Output the [X, Y] coordinate of the center of the cell containing the given text.  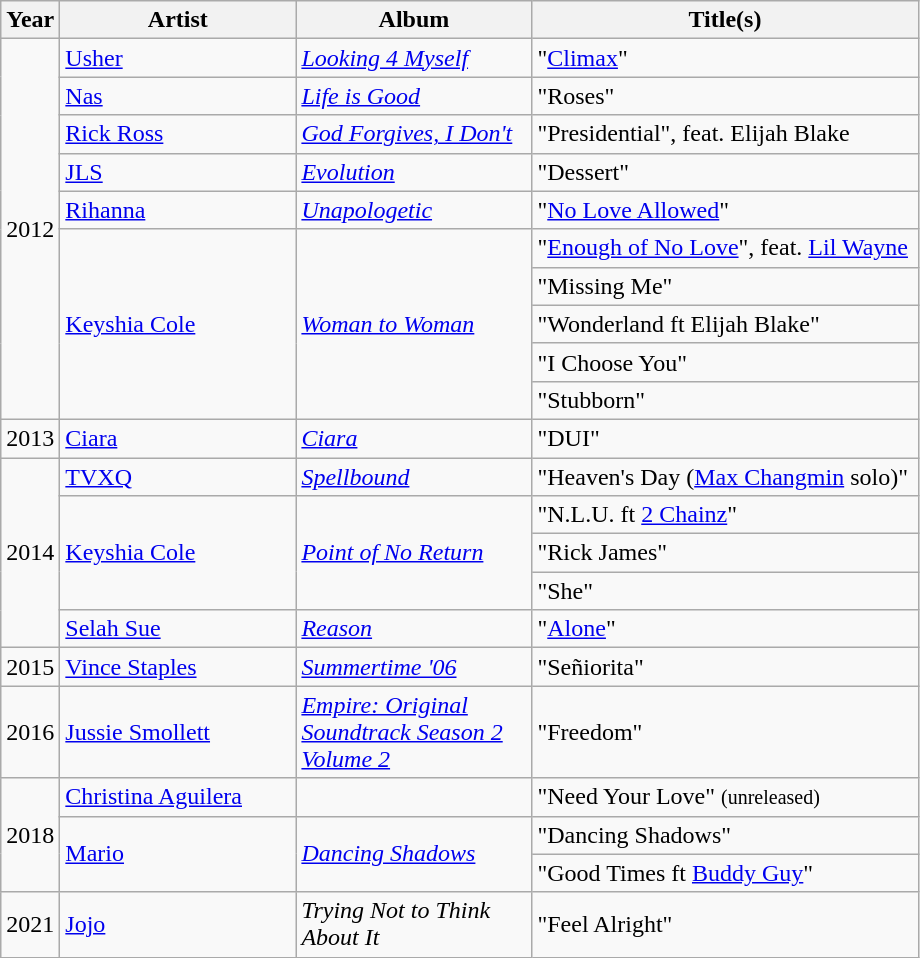
"Rick James" [725, 553]
Usher [178, 58]
"Enough of No Love", feat. Lil Wayne [725, 248]
2013 [30, 438]
Year [30, 20]
"Dancing Shadows" [725, 835]
Evolution [414, 172]
2021 [30, 924]
Mario [178, 854]
"Missing Me" [725, 286]
"No Love Allowed" [725, 210]
Reason [414, 629]
2018 [30, 835]
Rihanna [178, 210]
2012 [30, 230]
"Dessert" [725, 172]
"DUI" [725, 438]
"Climax" [725, 58]
"Stubborn" [725, 400]
Artist [178, 20]
Dancing Shadows [414, 854]
Looking 4 Myself [414, 58]
"N.L.U. ft 2 Chainz" [725, 515]
Unapologetic [414, 210]
Jojo [178, 924]
Selah Sue [178, 629]
Summertime '06 [414, 667]
"Señiorita" [725, 667]
Life is Good [414, 96]
"Good Times ft Buddy Guy" [725, 873]
"Need Your Love" (unreleased) [725, 797]
Title(s) [725, 20]
2014 [30, 553]
2016 [30, 732]
JLS [178, 172]
"Wonderland ft Elijah Blake" [725, 324]
"I Choose You" [725, 362]
TVXQ [178, 477]
"Alone" [725, 629]
"Heaven's Day (Max Changmin solo)" [725, 477]
Nas [178, 96]
God Forgives, I Don't [414, 134]
Vince Staples [178, 667]
Spellbound [414, 477]
Trying Not to Think About It [414, 924]
Jussie Smollett [178, 732]
"Presidential", feat. Elijah Blake [725, 134]
Christina Aguilera [178, 797]
Point of No Return [414, 553]
Empire: Original Soundtrack Season 2 Volume 2 [414, 732]
"Roses" [725, 96]
"She" [725, 591]
2015 [30, 667]
Album [414, 20]
Woman to Woman [414, 324]
"Feel Alright" [725, 924]
"Freedom" [725, 732]
Rick Ross [178, 134]
